Capture the cell that displays the provided text and extract its (X, Y) central coordinate. 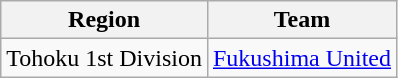
Region (104, 20)
Team (302, 20)
Tohoku 1st Division (104, 58)
Fukushima United (302, 58)
